Detect which cell encompasses the target text, then output its [X, Y] center coordinate. 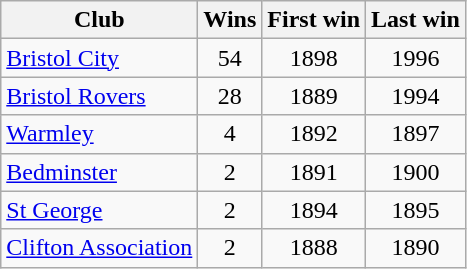
54 [230, 58]
Bristol Rovers [100, 96]
1890 [416, 248]
28 [230, 96]
Bristol City [100, 58]
Clifton Association [100, 248]
Bedminster [100, 172]
1895 [416, 210]
Last win [416, 20]
1889 [314, 96]
1900 [416, 172]
First win [314, 20]
Club [100, 20]
4 [230, 134]
1894 [314, 210]
1892 [314, 134]
1888 [314, 248]
1891 [314, 172]
1897 [416, 134]
Wins [230, 20]
Warmley [100, 134]
St George [100, 210]
1898 [314, 58]
1994 [416, 96]
1996 [416, 58]
